Capture the cell that displays the provided text and extract its [x, y] central coordinate. 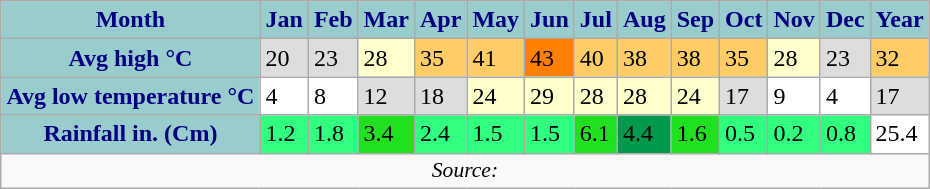
0.5 [744, 134]
Month [130, 20]
Rainfall in. (Cm) [130, 134]
43 [550, 58]
12 [386, 96]
May [496, 20]
Avg low temperature °C [130, 96]
Feb [333, 20]
1.2 [284, 134]
Avg high °C [130, 58]
Year [900, 20]
0.2 [794, 134]
9 [794, 96]
Jul [596, 20]
Jun [550, 20]
Oct [744, 20]
Jan [284, 20]
40 [596, 58]
Sep [695, 20]
Mar [386, 20]
3.4 [386, 134]
18 [440, 96]
25.4 [900, 134]
4.4 [644, 134]
1.8 [333, 134]
8 [333, 96]
Source: [465, 171]
32 [900, 58]
Dec [845, 20]
20 [284, 58]
41 [496, 58]
2.4 [440, 134]
6.1 [596, 134]
29 [550, 96]
Apr [440, 20]
Aug [644, 20]
Nov [794, 20]
1.6 [695, 134]
0.8 [845, 134]
